Determine the (x, y) coordinate at the center of the cell enclosing the given text.  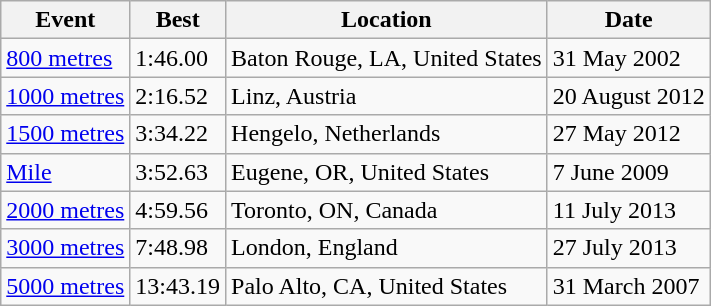
27 July 2013 (628, 248)
7 June 2009 (628, 172)
Baton Rouge, LA, United States (387, 58)
Linz, Austria (387, 96)
2000 metres (66, 210)
Event (66, 20)
Toronto, ON, Canada (387, 210)
27 May 2012 (628, 134)
Best (178, 20)
5000 metres (66, 286)
1:46.00 (178, 58)
Mile (66, 172)
Palo Alto, CA, United States (387, 286)
7:48.98 (178, 248)
London, England (387, 248)
31 May 2002 (628, 58)
Eugene, OR, United States (387, 172)
3:52.63 (178, 172)
11 July 2013 (628, 210)
1000 metres (66, 96)
Hengelo, Netherlands (387, 134)
3000 metres (66, 248)
3:34.22 (178, 134)
20 August 2012 (628, 96)
31 March 2007 (628, 286)
Location (387, 20)
1500 metres (66, 134)
800 metres (66, 58)
4:59.56 (178, 210)
2:16.52 (178, 96)
Date (628, 20)
13:43.19 (178, 286)
